Return [x, y] of the center of cell containing provided text 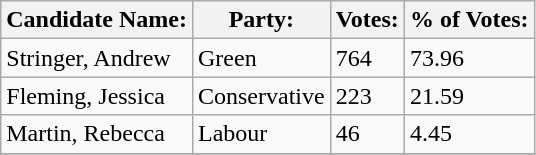
Stringer, Andrew [97, 58]
Fleming, Jessica [97, 96]
764 [367, 58]
Candidate Name: [97, 20]
Green [261, 58]
4.45 [469, 134]
Labour [261, 134]
Conservative [261, 96]
46 [367, 134]
73.96 [469, 58]
Party: [261, 20]
% of Votes: [469, 20]
Votes: [367, 20]
223 [367, 96]
Martin, Rebecca [97, 134]
21.59 [469, 96]
